Capture the cell that displays the provided text and extract its [x, y] central coordinate. 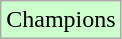
Champions [61, 20]
